Return the (X, Y) coordinate for the center point of the cell that contains the specified text.  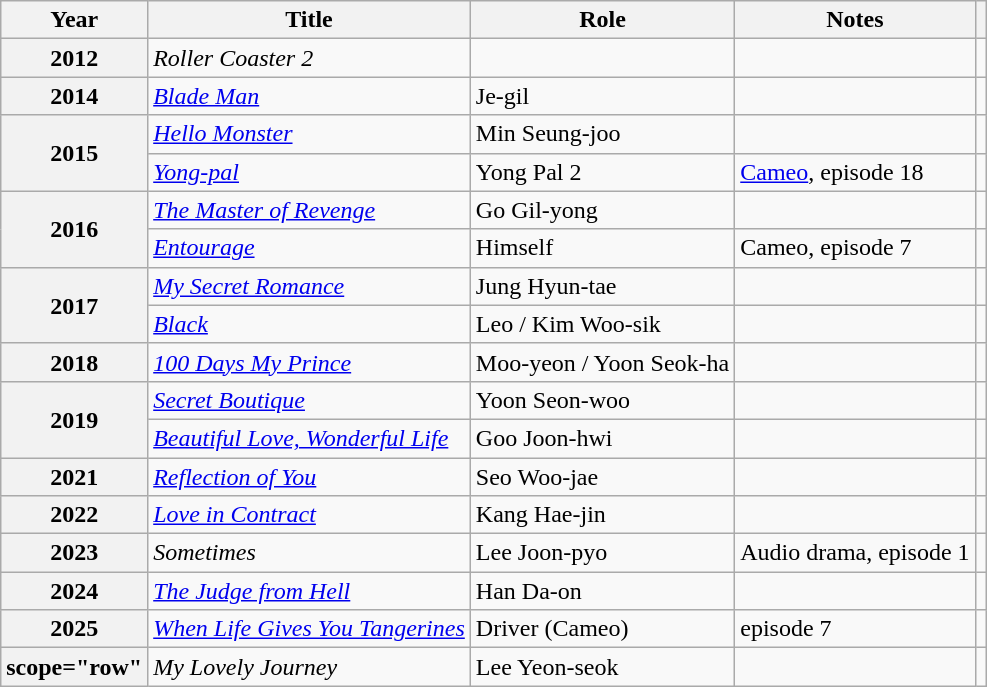
Moo-yeon / Yoon Seok-ha (602, 362)
Cameo, episode 18 (855, 172)
Himself (602, 248)
Role (602, 20)
2014 (74, 96)
2015 (74, 153)
My Secret Romance (310, 286)
Seo Woo-jae (602, 477)
2018 (74, 362)
Love in Contract (310, 515)
Lee Joon-pyo (602, 553)
The Master of Revenge (310, 210)
Han Da-on (602, 591)
2012 (74, 58)
Go Gil-yong (602, 210)
Goo Joon-hwi (602, 438)
2022 (74, 515)
Min Seung-joo (602, 134)
Sometimes (310, 553)
Kang Hae-jin (602, 515)
Yoon Seon-woo (602, 400)
Black (310, 324)
Driver (Cameo) (602, 629)
Hello Monster (310, 134)
Jung Hyun-tae (602, 286)
2016 (74, 229)
When Life Gives You Tangerines (310, 629)
scope="row" (74, 667)
Beautiful Love, Wonderful Life (310, 438)
The Judge from Hell (310, 591)
2019 (74, 419)
2023 (74, 553)
Roller Coaster 2 (310, 58)
Leo / Kim Woo-sik (602, 324)
Year (74, 20)
Je-gil (602, 96)
My Lovely Journey (310, 667)
2024 (74, 591)
100 Days My Prince (310, 362)
Yong Pal 2 (602, 172)
Reflection of You (310, 477)
Notes (855, 20)
Lee Yeon-seok (602, 667)
Audio drama, episode 1 (855, 553)
Secret Boutique (310, 400)
2021 (74, 477)
Entourage (310, 248)
Cameo, episode 7 (855, 248)
Yong-pal (310, 172)
Title (310, 20)
Blade Man (310, 96)
2017 (74, 305)
2025 (74, 629)
episode 7 (855, 629)
